Output the [X, Y] coordinate of the center of the cell containing the given text.  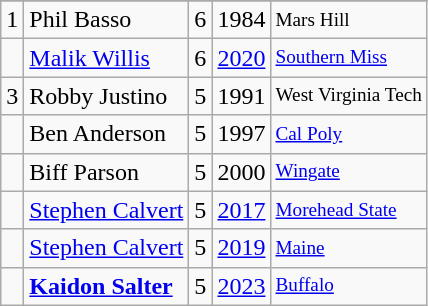
3 [12, 96]
Phil Basso [106, 20]
1991 [242, 96]
2023 [242, 286]
Kaidon Salter [106, 286]
1984 [242, 20]
Buffalo [348, 286]
Mars Hill [348, 20]
Malik Willis [106, 58]
Maine [348, 248]
2017 [242, 210]
2019 [242, 248]
Southern Miss [348, 58]
Morehead State [348, 210]
2020 [242, 58]
Biff Parson [106, 172]
Robby Justino [106, 96]
Ben Anderson [106, 134]
1 [12, 20]
Cal Poly [348, 134]
West Virginia Tech [348, 96]
1997 [242, 134]
Wingate [348, 172]
2000 [242, 172]
